Scan for the cell matching the given text and deliver its [X, Y] coordinate at center. 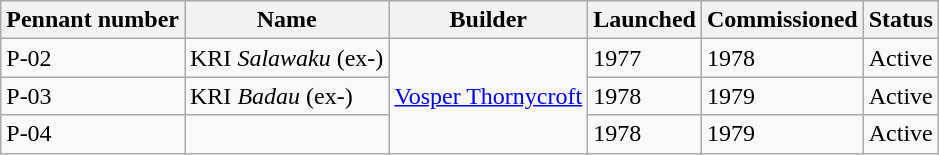
Pennant number [93, 20]
KRI Badau (ex-) [286, 96]
Launched [645, 20]
Status [900, 20]
Commissioned [782, 20]
1977 [645, 58]
P-03 [93, 96]
Builder [488, 20]
KRI Salawaku (ex-) [286, 58]
Name [286, 20]
P-02 [93, 58]
Vosper Thornycroft [488, 96]
P-04 [93, 134]
